Provide the [X, Y] coordinate of the cell's center where the given text is located.  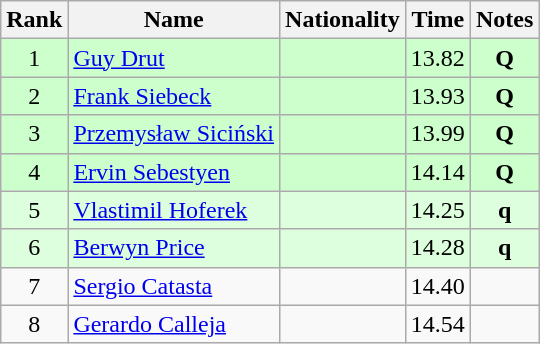
Frank Siebeck [174, 96]
14.40 [438, 286]
6 [34, 248]
Gerardo Calleja [174, 324]
14.25 [438, 210]
1 [34, 58]
Ervin Sebestyen [174, 172]
Przemysław Siciński [174, 134]
Sergio Catasta [174, 286]
5 [34, 210]
Berwyn Price [174, 248]
2 [34, 96]
Guy Drut [174, 58]
Nationality [343, 20]
14.14 [438, 172]
Rank [34, 20]
14.54 [438, 324]
Name [174, 20]
13.99 [438, 134]
Notes [504, 20]
13.93 [438, 96]
Time [438, 20]
7 [34, 286]
Vlastimil Hoferek [174, 210]
14.28 [438, 248]
4 [34, 172]
13.82 [438, 58]
8 [34, 324]
3 [34, 134]
